Identify which cell holds the provided text, then report its (x, y) central coordinate. 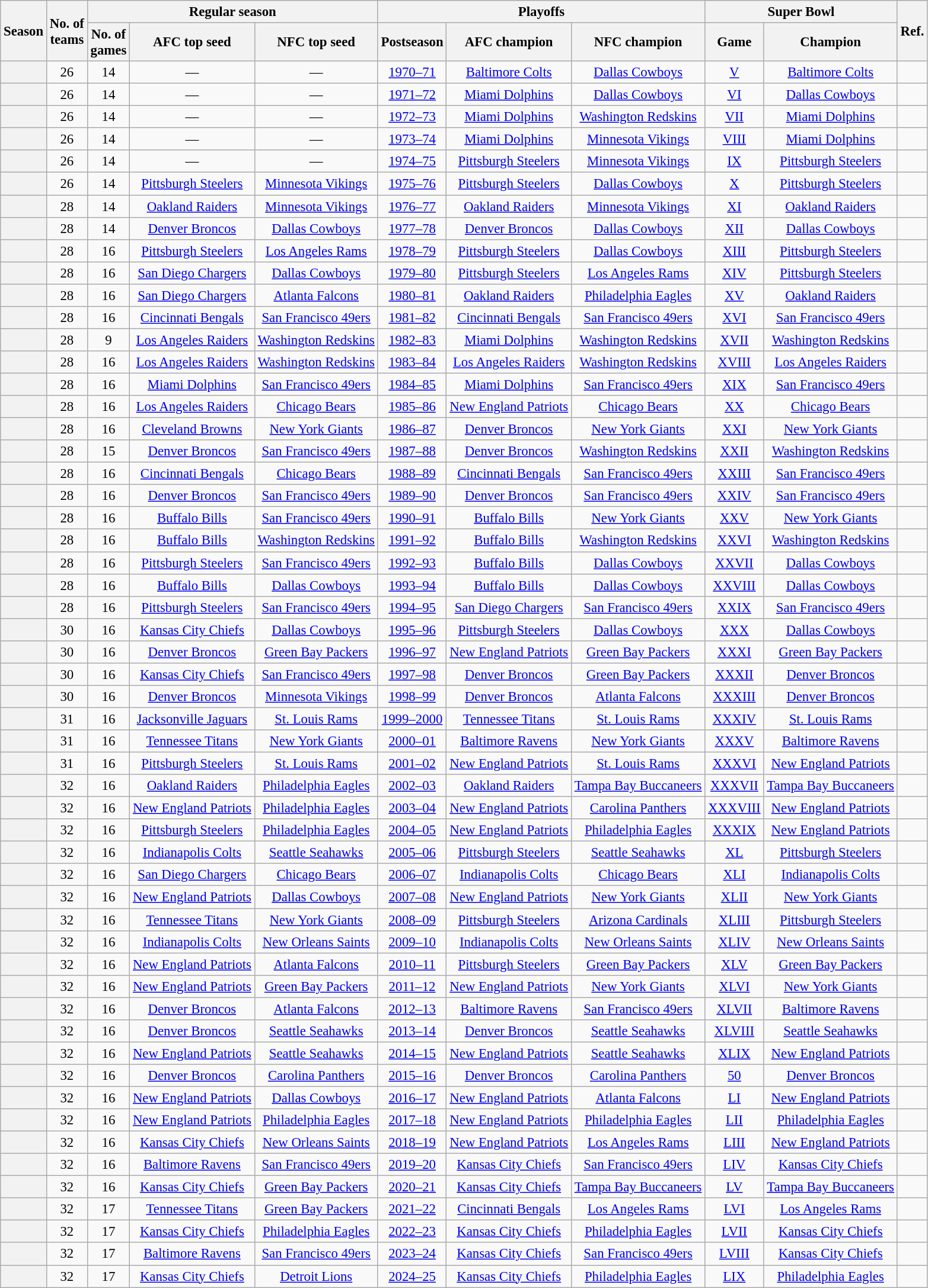
XLVI (734, 986)
2000–01 (412, 741)
XXIII (734, 474)
IX (734, 162)
LVI (734, 1209)
Cleveland Browns (192, 429)
XVI (734, 318)
XLIX (734, 1053)
1982–83 (412, 340)
VI (734, 95)
XLV (734, 964)
XLVIII (734, 1031)
1976–77 (412, 206)
XXIX (734, 607)
Arizona Cardinals (638, 920)
50 (734, 1076)
1974–75 (412, 162)
Postseason (412, 43)
XLIV (734, 942)
Champion (830, 43)
XXXVIII (734, 808)
Super Bowl (801, 12)
1992–93 (412, 563)
XLVII (734, 1009)
2022–23 (412, 1232)
XXXVI (734, 764)
XVIII (734, 362)
XL (734, 853)
2002–03 (412, 786)
VII (734, 117)
2005–06 (412, 853)
2024–25 (412, 1276)
2011–12 (412, 986)
V (734, 72)
XXII (734, 451)
XLIII (734, 920)
1998–99 (412, 697)
XXV (734, 518)
1973–74 (412, 139)
1996–97 (412, 652)
LV (734, 1187)
2003–04 (412, 808)
LIX (734, 1276)
XLII (734, 897)
XXX (734, 630)
Game (734, 43)
XXXIII (734, 697)
2006–07 (412, 875)
1995–96 (412, 630)
X (734, 184)
XXVIII (734, 585)
1987–88 (412, 451)
2023–24 (412, 1254)
Ref. (912, 31)
2019–20 (412, 1165)
VIII (734, 139)
XV (734, 295)
1994–95 (412, 607)
1981–82 (412, 318)
AFC champion (509, 43)
2004–05 (412, 830)
XXVII (734, 563)
2009–10 (412, 942)
1975–76 (412, 184)
Jacksonville Jaguars (192, 719)
2018–19 (412, 1143)
No. ofteams (66, 31)
1993–94 (412, 585)
2020–21 (412, 1187)
2017–18 (412, 1120)
LVII (734, 1232)
AFC top seed (192, 43)
XII (734, 228)
XXIV (734, 496)
XXXIV (734, 719)
1972–73 (412, 117)
XXXI (734, 652)
2013–14 (412, 1031)
2010–11 (412, 964)
1980–81 (412, 295)
Regular season (232, 12)
9 (108, 340)
NFC champion (638, 43)
2021–22 (412, 1209)
15 (108, 451)
1977–78 (412, 228)
XLI (734, 875)
2007–08 (412, 897)
XXXII (734, 674)
XIII (734, 251)
1989–90 (412, 496)
2001–02 (412, 764)
1985–86 (412, 407)
LVIII (734, 1254)
XXXV (734, 741)
1984–85 (412, 384)
1999–2000 (412, 719)
XI (734, 206)
2014–15 (412, 1053)
NFC top seed (316, 43)
Detroit Lions (316, 1276)
LIV (734, 1165)
1970–71 (412, 72)
XXXVII (734, 786)
XIV (734, 273)
2008–09 (412, 920)
LIII (734, 1143)
1978–79 (412, 251)
Season (24, 31)
XIX (734, 384)
2016–17 (412, 1098)
1991–92 (412, 541)
1979–80 (412, 273)
XXXIX (734, 830)
1990–91 (412, 518)
1971–72 (412, 95)
2012–13 (412, 1009)
Playoffs (541, 12)
1988–89 (412, 474)
2015–16 (412, 1076)
No. ofgames (108, 43)
XVII (734, 340)
LII (734, 1120)
XXVI (734, 541)
1997–98 (412, 674)
LI (734, 1098)
1986–87 (412, 429)
XXI (734, 429)
XX (734, 407)
1983–84 (412, 362)
